Pinpoint the cell where the given text exists, returning its [X, Y] midpoint coordinate. 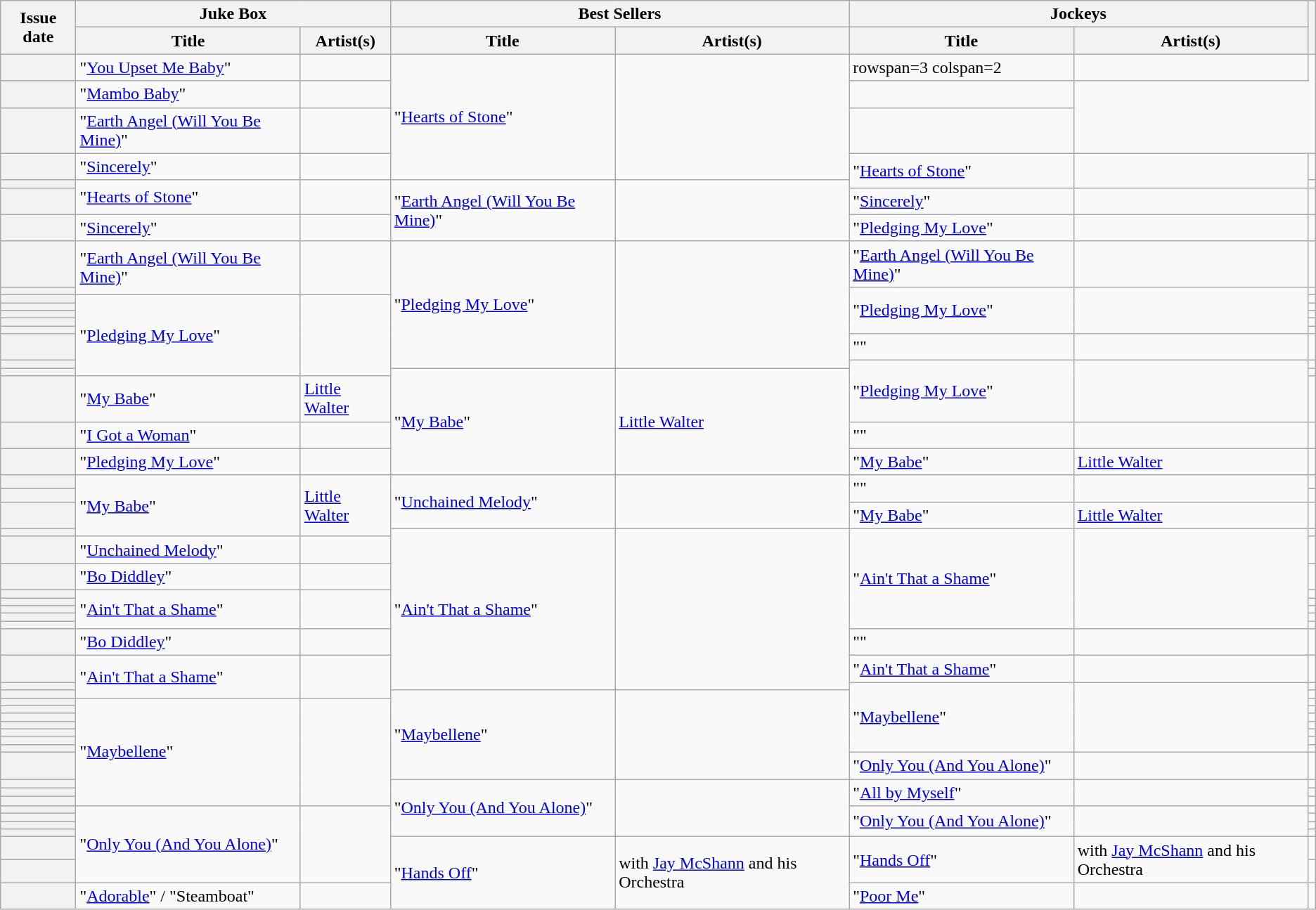
"I Got a Woman" [188, 435]
Issue date [38, 27]
"Mambo Baby" [188, 94]
rowspan=3 colspan=2 [962, 67]
Best Sellers [619, 14]
"Adorable" / "Steamboat" [188, 896]
Juke Box [233, 14]
Jockeys [1078, 14]
"Poor Me" [962, 896]
"You Upset Me Baby" [188, 67]
"All by Myself" [962, 792]
